Search for the cell housing the specified text and yield its [x, y] center coordinate. 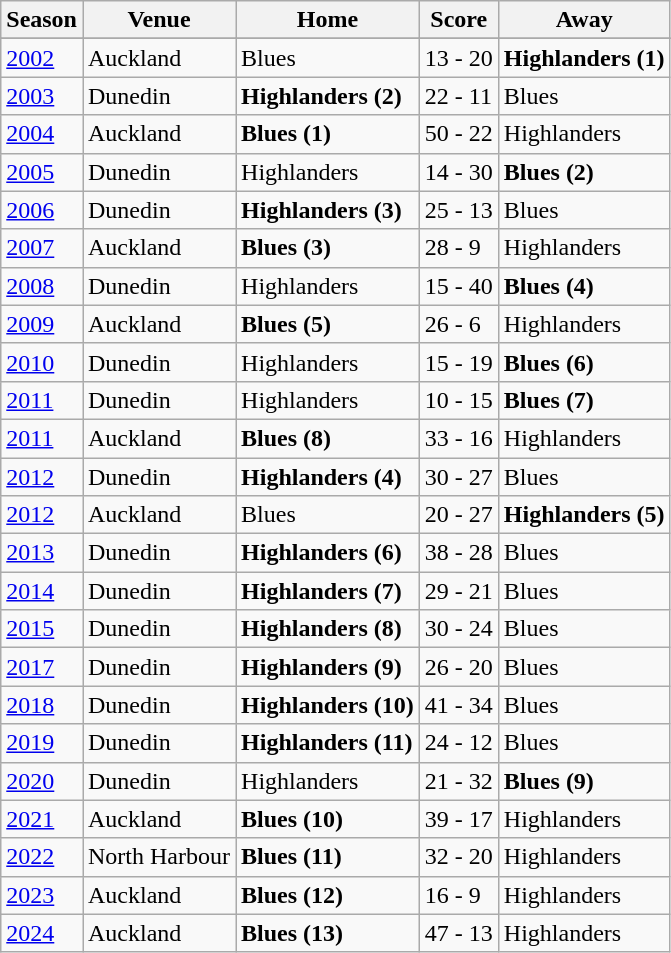
26 - 20 [458, 667]
Highlanders (5) [584, 515]
Blues (13) [328, 933]
Away [584, 20]
Blues (8) [328, 438]
Highlanders (3) [328, 210]
Blues (6) [584, 362]
2017 [42, 667]
Highlanders (2) [328, 96]
Blues (12) [328, 895]
22 - 11 [458, 96]
Highlanders (1) [584, 58]
26 - 6 [458, 324]
2005 [42, 172]
2010 [42, 362]
2022 [42, 857]
2004 [42, 134]
2015 [42, 629]
32 - 20 [458, 857]
25 - 13 [458, 210]
38 - 28 [458, 553]
20 - 27 [458, 515]
2006 [42, 210]
Score [458, 20]
2009 [42, 324]
2008 [42, 286]
41 - 34 [458, 705]
Blues (1) [328, 134]
28 - 9 [458, 248]
Highlanders (11) [328, 743]
39 - 17 [458, 819]
Blues (3) [328, 248]
2007 [42, 248]
Highlanders (9) [328, 667]
Blues (10) [328, 819]
10 - 15 [458, 400]
Highlanders (7) [328, 591]
Blues (4) [584, 286]
50 - 22 [458, 134]
47 - 13 [458, 933]
2021 [42, 819]
13 - 20 [458, 58]
Highlanders (6) [328, 553]
Highlanders (10) [328, 705]
30 - 27 [458, 477]
2002 [42, 58]
29 - 21 [458, 591]
2023 [42, 895]
15 - 40 [458, 286]
Season [42, 20]
2024 [42, 933]
Highlanders (8) [328, 629]
24 - 12 [458, 743]
21 - 32 [458, 781]
Venue [158, 20]
Home [328, 20]
2018 [42, 705]
15 - 19 [458, 362]
2020 [42, 781]
Blues (5) [328, 324]
Blues (9) [584, 781]
Blues (2) [584, 172]
Blues (11) [328, 857]
33 - 16 [458, 438]
2019 [42, 743]
30 - 24 [458, 629]
North Harbour [158, 857]
Blues (7) [584, 400]
Highlanders (4) [328, 477]
2013 [42, 553]
2003 [42, 96]
2014 [42, 591]
16 - 9 [458, 895]
14 - 30 [458, 172]
